Output the [X, Y] coordinate of the center of the cell containing the given text.  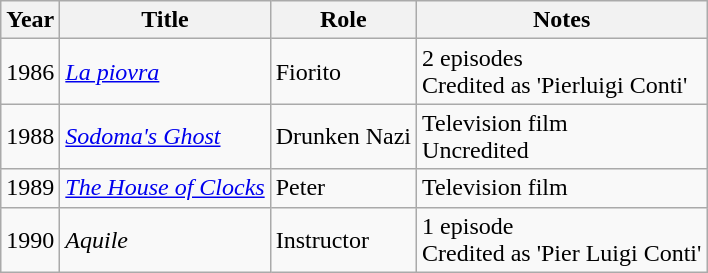
1986 [30, 72]
Year [30, 20]
Drunken Nazi [343, 136]
Notes [562, 20]
1988 [30, 136]
2 episodesCredited as 'Pierluigi Conti' [562, 72]
Television filmUncredited [562, 136]
1989 [30, 188]
Role [343, 20]
La piovra [165, 72]
Instructor [343, 240]
1 episodeCredited as 'Pier Luigi Conti' [562, 240]
Aquile [165, 240]
Fiorito [343, 72]
The House of Clocks [165, 188]
Peter [343, 188]
Sodoma's Ghost [165, 136]
Television film [562, 188]
Title [165, 20]
1990 [30, 240]
